Output the (x, y) coordinate of the center of the cell containing the given text.  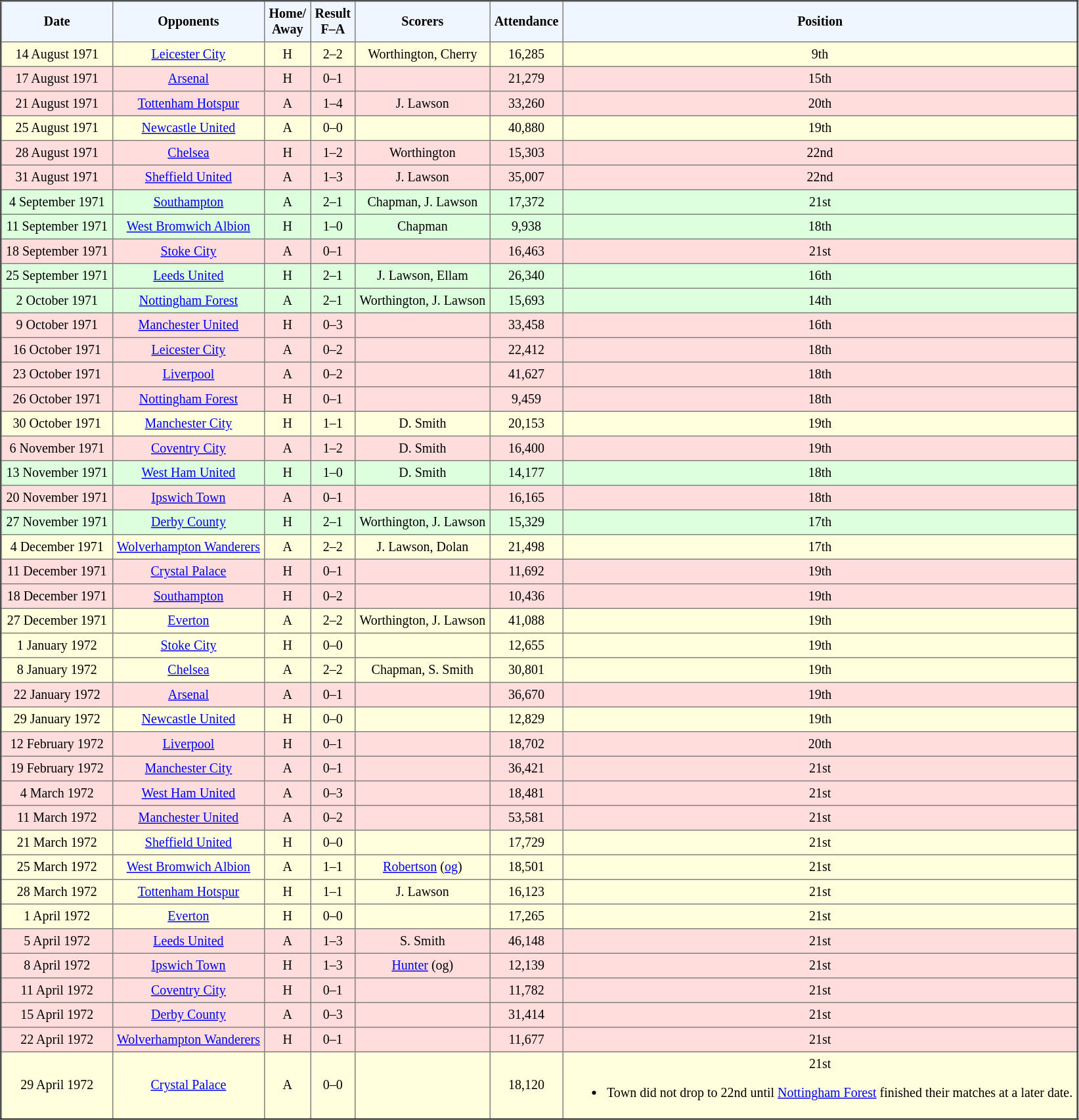
8 January 1972 (57, 670)
16 October 1971 (57, 350)
31 August 1971 (57, 177)
Position (820, 22)
35,007 (527, 177)
28 August 1971 (57, 153)
16,400 (527, 449)
5 April 1972 (57, 941)
Chapman (423, 227)
Date (57, 22)
21 August 1971 (57, 104)
15,329 (527, 522)
6 November 1971 (57, 449)
25 September 1971 (57, 276)
26,340 (527, 276)
9 October 1971 (57, 325)
2 October 1971 (57, 301)
21,279 (527, 79)
22 April 1972 (57, 1040)
12,829 (527, 719)
Chapman, J. Lawson (423, 202)
46,148 (527, 941)
41,627 (527, 374)
12,139 (527, 966)
33,260 (527, 104)
14,177 (527, 473)
ResultF–A (333, 22)
16,463 (527, 252)
15,303 (527, 153)
16,285 (527, 55)
1 April 1972 (57, 916)
4 December 1971 (57, 547)
18,501 (527, 867)
17,729 (527, 843)
25 August 1971 (57, 128)
Worthington, Cherry (423, 55)
18,120 (527, 1085)
11 April 1972 (57, 991)
23 October 1971 (57, 374)
20,153 (527, 424)
40,880 (527, 128)
S. Smith (423, 941)
12,655 (527, 646)
12 February 1972 (57, 744)
8 April 1972 (57, 966)
11 March 1972 (57, 818)
Chapman, S. Smith (423, 670)
22,412 (527, 350)
J. Lawson, Dolan (423, 547)
30,801 (527, 670)
Hunter (og) (423, 966)
1–4 (333, 104)
16,123 (527, 892)
26 October 1971 (57, 399)
30 October 1971 (57, 424)
28 March 1972 (57, 892)
21 March 1972 (57, 843)
53,581 (527, 818)
Scorers (423, 22)
11 September 1971 (57, 227)
Worthington (423, 153)
9,459 (527, 399)
21,498 (527, 547)
18,481 (527, 794)
41,088 (527, 621)
4 March 1972 (57, 794)
31,414 (527, 1015)
33,458 (527, 325)
17,372 (527, 202)
17 August 1971 (57, 79)
11,677 (527, 1040)
27 November 1971 (57, 522)
18 September 1971 (57, 252)
17,265 (527, 916)
Home/Away (288, 22)
29 April 1972 (57, 1085)
15 April 1972 (57, 1015)
19 February 1972 (57, 769)
25 March 1972 (57, 867)
1 January 1972 (57, 646)
36,421 (527, 769)
20 November 1971 (57, 498)
Attendance (527, 22)
11 December 1971 (57, 571)
11,692 (527, 571)
J. Lawson, Ellam (423, 276)
14th (820, 301)
36,670 (527, 695)
15th (820, 79)
Opponents (188, 22)
4 September 1971 (57, 202)
9th (820, 55)
13 November 1971 (57, 473)
29 January 1972 (57, 719)
22 January 1972 (57, 695)
21stTown did not drop to 22nd until Nottingham Forest finished their matches at a later date. (820, 1085)
16,165 (527, 498)
15,693 (527, 301)
Robertson (og) (423, 867)
11,782 (527, 991)
9,938 (527, 227)
10,436 (527, 596)
14 August 1971 (57, 55)
27 December 1971 (57, 621)
18,702 (527, 744)
18 December 1971 (57, 596)
